Provide the (x, y) coordinate of the cell's center where the given text is located.  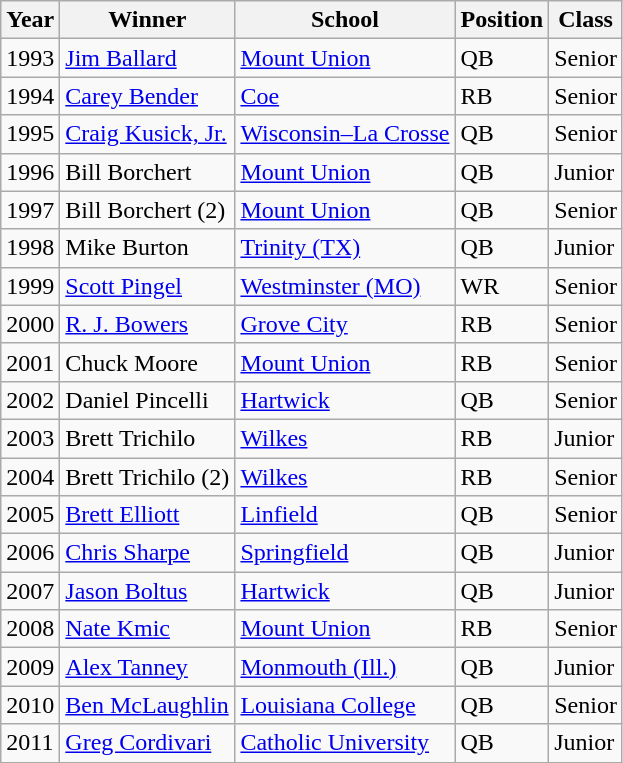
2008 (30, 629)
Chris Sharpe (148, 553)
Brett Trichilo (148, 438)
1999 (30, 286)
Catholic University (345, 743)
Monmouth (Ill.) (345, 667)
2004 (30, 477)
1997 (30, 210)
Carey Bender (148, 96)
Trinity (TX) (345, 248)
Alex Tanney (148, 667)
2006 (30, 553)
Jim Ballard (148, 58)
Linfield (345, 515)
Daniel Pincelli (148, 400)
2007 (30, 591)
2000 (30, 324)
2002 (30, 400)
R. J. Bowers (148, 324)
Greg Cordivari (148, 743)
2005 (30, 515)
Bill Borchert (2) (148, 210)
Mike Burton (148, 248)
Westminster (MO) (345, 286)
Brett Trichilo (2) (148, 477)
1998 (30, 248)
1993 (30, 58)
2001 (30, 362)
Jason Boltus (148, 591)
Louisiana College (345, 705)
Winner (148, 20)
Chuck Moore (148, 362)
Ben McLaughlin (148, 705)
Craig Kusick, Jr. (148, 134)
1996 (30, 172)
Wisconsin–La Crosse (345, 134)
2010 (30, 705)
1995 (30, 134)
Brett Elliott (148, 515)
1994 (30, 96)
Bill Borchert (148, 172)
Scott Pingel (148, 286)
School (345, 20)
Coe (345, 96)
2009 (30, 667)
Year (30, 20)
Nate Kmic (148, 629)
WR (502, 286)
Grove City (345, 324)
2003 (30, 438)
Springfield (345, 553)
Class (586, 20)
Position (502, 20)
2011 (30, 743)
